Return (X, Y) of the center of cell containing provided text 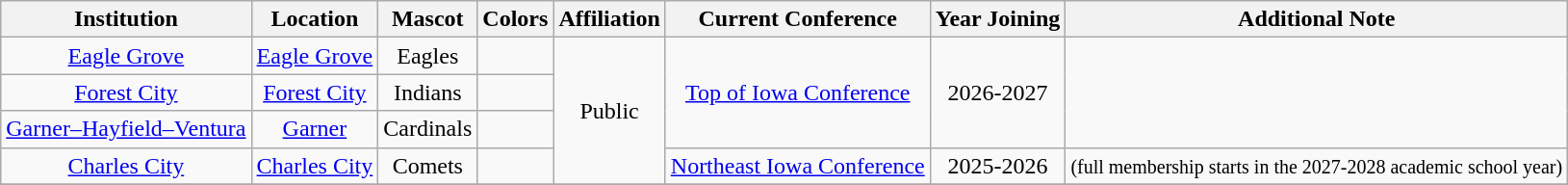
Comets (427, 166)
Affiliation (609, 19)
2026-2027 (997, 92)
Colors (516, 19)
Garner (315, 129)
Garner–Hayfield–Ventura (126, 129)
Eagles (427, 56)
Location (315, 19)
Cardinals (427, 129)
Northeast Iowa Conference (797, 166)
Year Joining (997, 19)
Additional Note (1317, 19)
(full membership starts in the 2027-2028 academic school year) (1317, 166)
Top of Iowa Conference (797, 92)
Indians (427, 92)
Current Conference (797, 19)
2025-2026 (997, 166)
Public (609, 111)
Mascot (427, 19)
Institution (126, 19)
